Determine the [x, y] coordinate at the center of the cell enclosing the given text.  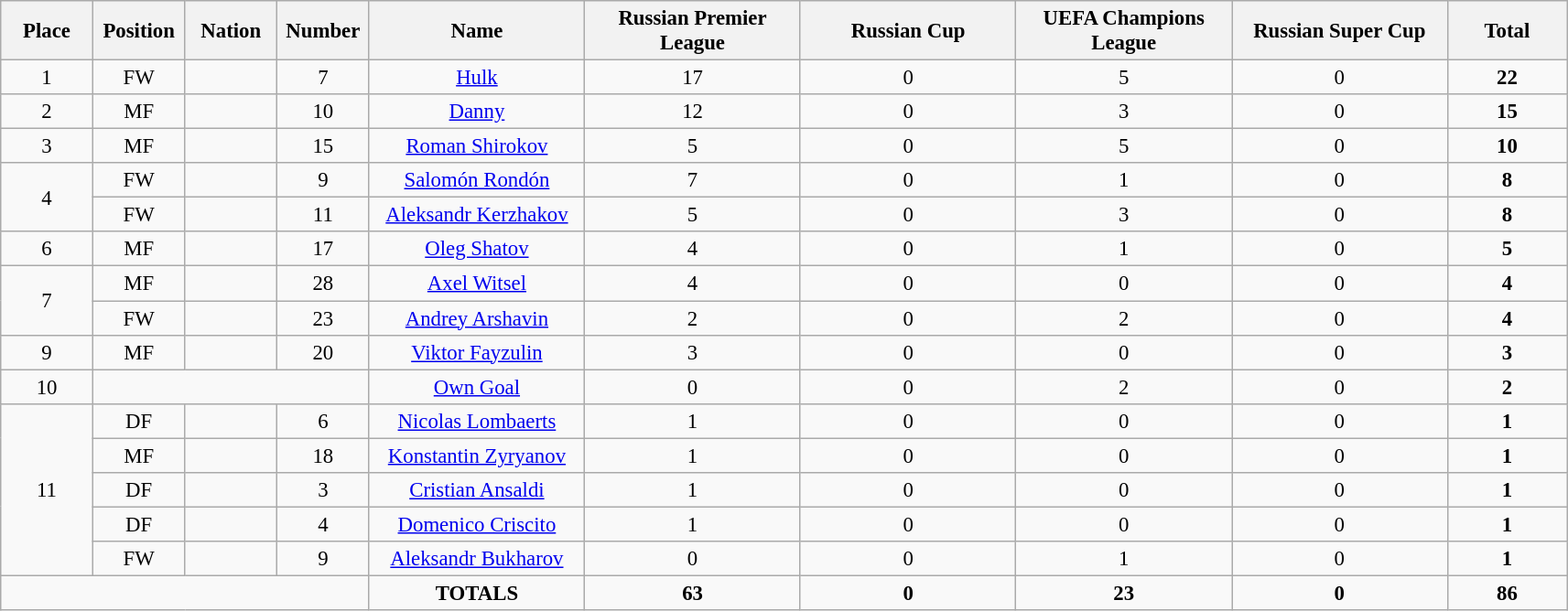
Salomón Rondón [477, 180]
63 [693, 593]
12 [693, 112]
Place [48, 31]
Danny [477, 112]
20 [324, 352]
Hulk [477, 78]
Roman Shirokov [477, 146]
Russian Cup [908, 31]
Nicolas Lombaerts [477, 421]
Name [477, 31]
Total [1507, 31]
UEFA Champions League [1124, 31]
22 [1507, 78]
Domenico Criscito [477, 524]
Konstantin Zyryanov [477, 456]
Position [139, 31]
Russian Premier League [693, 31]
Oleg Shatov [477, 250]
Axel Witsel [477, 284]
TOTALS [477, 593]
Own Goal [477, 387]
86 [1507, 593]
Nation [231, 31]
18 [324, 456]
Andrey Arshavin [477, 318]
Aleksandr Kerzhakov [477, 215]
Cristian Ansaldi [477, 490]
28 [324, 284]
Viktor Fayzulin [477, 352]
Aleksandr Bukharov [477, 559]
Russian Super Cup [1340, 31]
Number [324, 31]
